Output the [X, Y] coordinate of the center of the cell containing the given text.  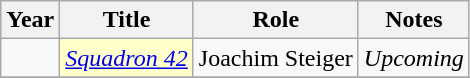
Squadron 42 [127, 58]
Notes [414, 20]
Joachim Steiger [276, 58]
Role [276, 20]
Year [30, 20]
Upcoming [414, 58]
Title [127, 20]
